Extract the (X, Y) coordinate from the center of the cell holding the provided text.  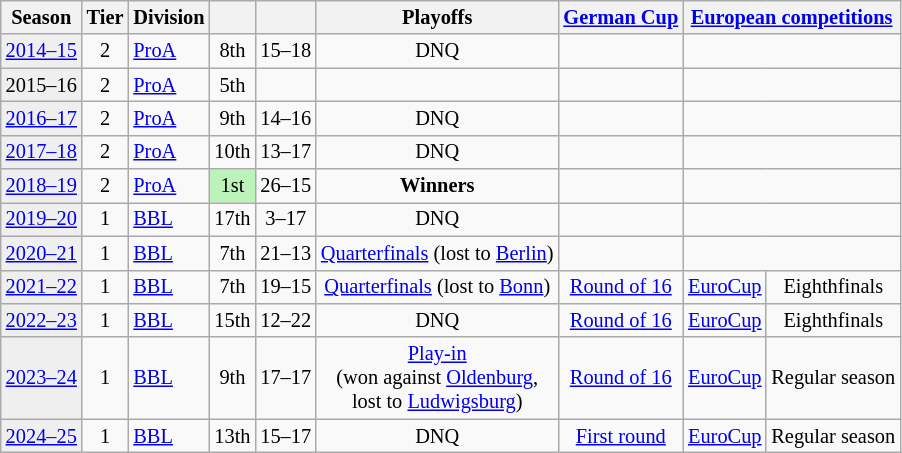
Quarterfinals (lost to Bonn) (437, 287)
2023–24 (42, 378)
European competitions (792, 17)
2020–21 (42, 253)
14–16 (286, 118)
13th (232, 436)
12–22 (286, 320)
Tier (106, 17)
3–17 (286, 219)
2022–23 (42, 320)
17–17 (286, 378)
15th (232, 320)
2021–22 (42, 287)
Division (168, 17)
2016–17 (42, 118)
8th (232, 51)
Play-in(won against Oldenburg,lost to Ludwigsburg) (437, 378)
Winners (437, 186)
26–15 (286, 186)
2014–15 (42, 51)
21–13 (286, 253)
1st (232, 186)
10th (232, 152)
First round (620, 436)
German Cup (620, 17)
2018–19 (42, 186)
2015–16 (42, 85)
2024–25 (42, 436)
13–17 (286, 152)
5th (232, 85)
15–18 (286, 51)
2019–20 (42, 219)
Playoffs (437, 17)
2017–18 (42, 152)
19–15 (286, 287)
15–17 (286, 436)
Quarterfinals (lost to Berlin) (437, 253)
17th (232, 219)
Season (42, 17)
